Return [X, Y] of the center of cell containing provided text 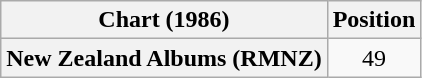
New Zealand Albums (RMNZ) [164, 58]
Chart (1986) [164, 20]
49 [374, 58]
Position [374, 20]
